Scan for the cell matching the given text and deliver its [x, y] coordinate at center. 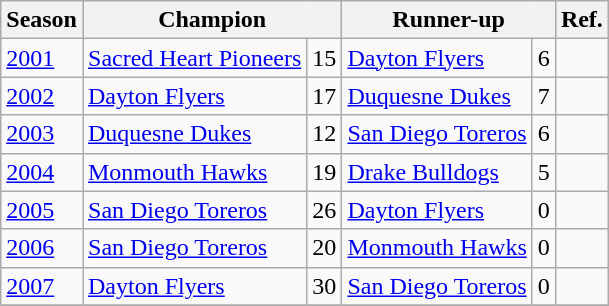
2005 [42, 210]
19 [324, 172]
Sacred Heart Pioneers [194, 58]
Season [42, 20]
20 [324, 248]
Champion [212, 20]
2006 [42, 248]
2001 [42, 58]
2002 [42, 96]
Ref. [582, 20]
2007 [42, 286]
7 [544, 96]
Drake Bulldogs [437, 172]
30 [324, 286]
Runner-up [448, 20]
26 [324, 210]
15 [324, 58]
5 [544, 172]
2004 [42, 172]
2003 [42, 134]
12 [324, 134]
17 [324, 96]
